Find where the given text appears and provide that cell's center as (X, Y) coordinate. 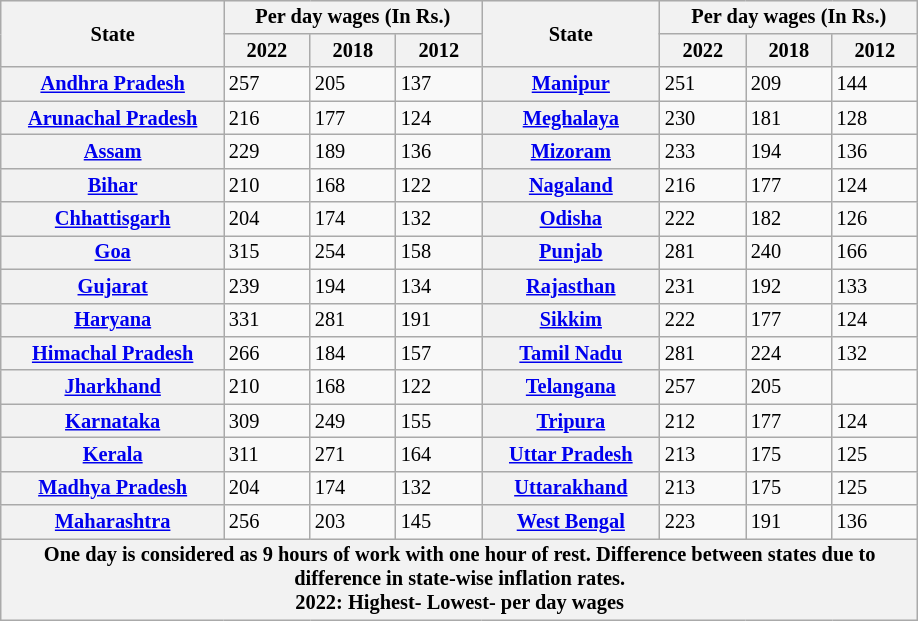
164 (439, 455)
Goa (112, 253)
Nagaland (571, 185)
Haryana (112, 320)
128 (875, 118)
Bihar (112, 185)
166 (875, 253)
144 (875, 84)
Tripura (571, 421)
155 (439, 421)
230 (703, 118)
Meghalaya (571, 118)
Tamil Nadu (571, 354)
Assam (112, 152)
231 (703, 286)
249 (353, 421)
134 (439, 286)
233 (703, 152)
145 (439, 522)
Himachal Pradesh (112, 354)
Punjab (571, 253)
271 (353, 455)
158 (439, 253)
Mizoram (571, 152)
309 (267, 421)
331 (267, 320)
Uttar Pradesh (571, 455)
189 (353, 152)
Manipur (571, 84)
126 (875, 219)
Arunachal Pradesh (112, 118)
Madhya Pradesh (112, 488)
Telangana (571, 387)
Andhra Pradesh (112, 84)
251 (703, 84)
209 (789, 84)
157 (439, 354)
Uttarakhand (571, 488)
Sikkim (571, 320)
223 (703, 522)
West Bengal (571, 522)
Gujarat (112, 286)
266 (267, 354)
203 (353, 522)
Kerala (112, 455)
Jharkhand (112, 387)
240 (789, 253)
239 (267, 286)
256 (267, 522)
137 (439, 84)
212 (703, 421)
229 (267, 152)
133 (875, 286)
Karnataka (112, 421)
224 (789, 354)
181 (789, 118)
182 (789, 219)
315 (267, 253)
Maharashtra (112, 522)
Rajasthan (571, 286)
311 (267, 455)
Chhattisgarh (112, 219)
Odisha (571, 219)
192 (789, 286)
184 (353, 354)
254 (353, 253)
